Return [x, y] of the center of cell containing provided text 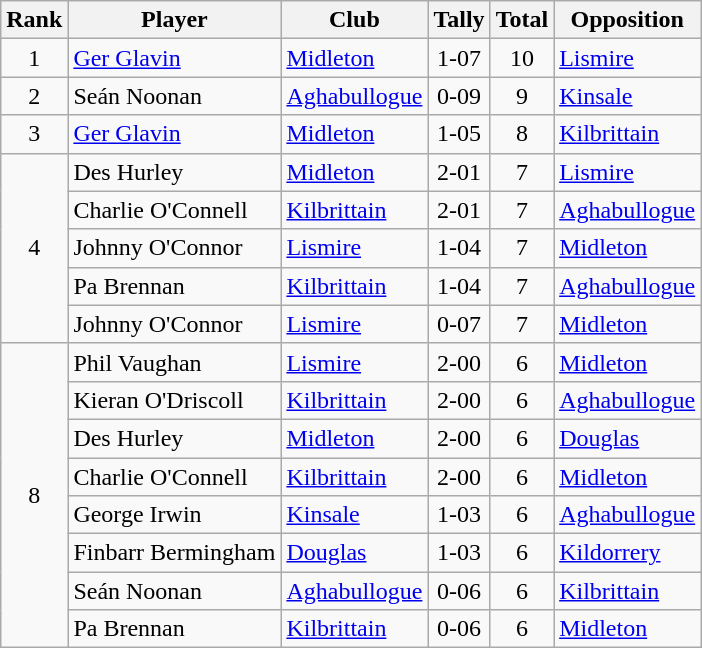
Finbarr Bermingham [174, 553]
2 [34, 96]
Club [354, 20]
1 [34, 58]
10 [522, 58]
3 [34, 134]
Kildorrery [628, 553]
1-05 [459, 134]
4 [34, 248]
Player [174, 20]
George Irwin [174, 515]
1-07 [459, 58]
Rank [34, 20]
Kieran O'Driscoll [174, 400]
0-07 [459, 324]
Phil Vaughan [174, 362]
Opposition [628, 20]
Total [522, 20]
Tally [459, 20]
9 [522, 96]
0-09 [459, 96]
